Provide the [x, y] coordinate of the cell's center where the given text is located.  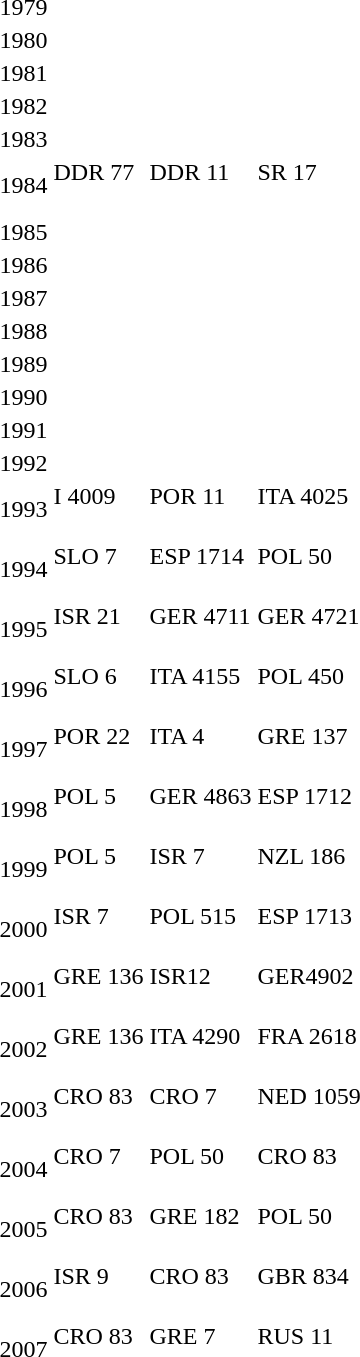
ESP 1714 [200, 570]
SLO 6 [98, 690]
ITA 4155 [200, 690]
POR 22 [98, 750]
DDR 77 [98, 186]
ISR 21 [98, 630]
POR 11 [200, 510]
ISR 9 [98, 1290]
POL 50 [200, 1170]
POL 515 [200, 930]
GER 4711 [200, 630]
I 4009 [98, 510]
GRE 182 [200, 1230]
SLO 7 [98, 570]
ISR12 [200, 990]
ITA 4290 [200, 1050]
DDR 11 [200, 186]
GER 4863 [200, 810]
ITA 4 [200, 750]
